Extract the (x, y) coordinate from the center of the cell holding the provided text.  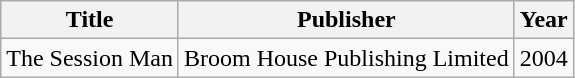
Year (544, 20)
2004 (544, 58)
Broom House Publishing Limited (346, 58)
Title (90, 20)
The Session Man (90, 58)
Publisher (346, 20)
